Search for the cell housing the specified text and yield its [X, Y] center coordinate. 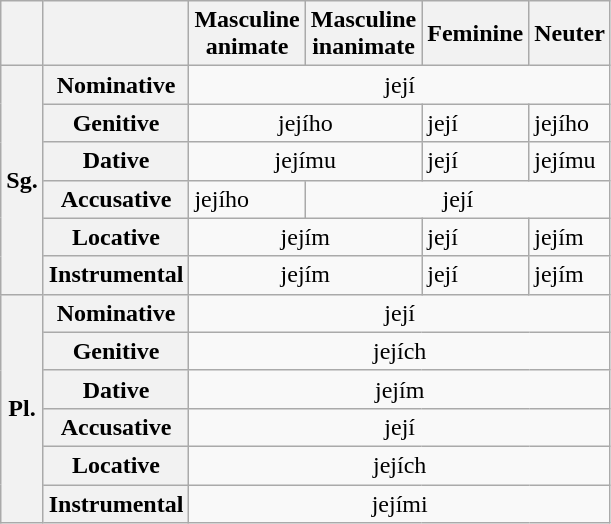
Sg. [22, 180]
Neuter [570, 34]
Feminine [476, 34]
jejími [400, 503]
Masculineanimate [247, 34]
Masculineinanimate [363, 34]
Pl. [22, 408]
